Capture the cell that displays the provided text and extract its (x, y) central coordinate. 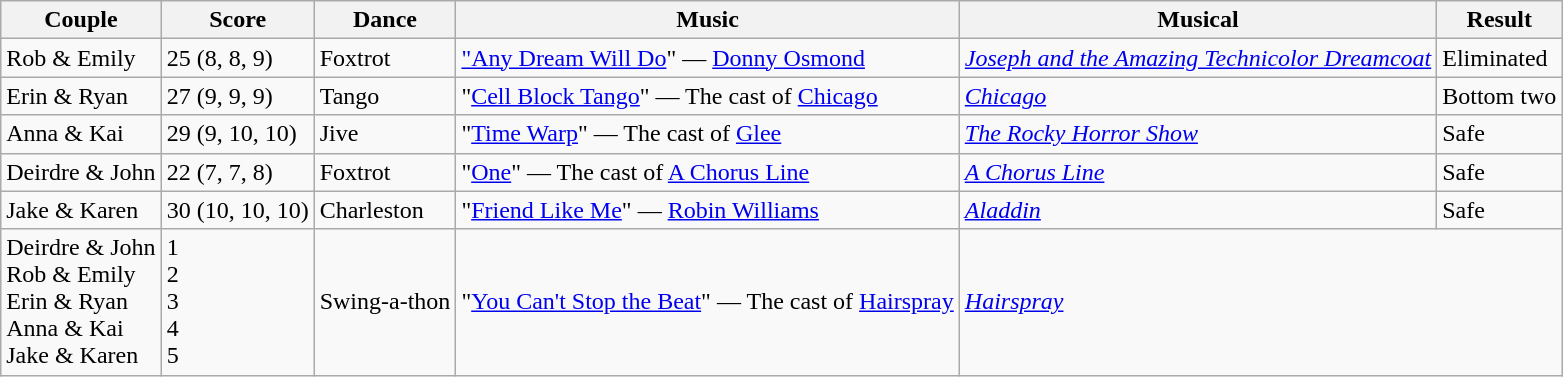
29 (9, 10, 10) (238, 134)
Eliminated (1500, 58)
Jive (385, 134)
Jake & Karen (81, 210)
Score (238, 20)
A Chorus Line (1198, 172)
Charleston (385, 210)
Dance (385, 20)
Hairspray (1260, 302)
Aladdin (1198, 210)
27 (9, 9, 9) (238, 96)
25 (8, 8, 9) (238, 58)
"You Can't Stop the Beat" — The cast of Hairspray (708, 302)
"Cell Block Tango" — The cast of Chicago (708, 96)
12345 (238, 302)
Joseph and the Amazing Technicolor Dreamcoat (1198, 58)
"Time Warp" — The cast of Glee (708, 134)
30 (10, 10, 10) (238, 210)
Deirdre & JohnRob & EmilyErin & RyanAnna & KaiJake & Karen (81, 302)
Couple (81, 20)
Bottom two (1500, 96)
Musical (1198, 20)
Deirdre & John (81, 172)
22 (7, 7, 8) (238, 172)
Anna & Kai (81, 134)
Rob & Emily (81, 58)
Result (1500, 20)
"One" — The cast of A Chorus Line (708, 172)
"Friend Like Me" — Robin Williams (708, 210)
"Any Dream Will Do" — Donny Osmond (708, 58)
Chicago (1198, 96)
Swing-a-thon (385, 302)
The Rocky Horror Show (1198, 134)
Tango (385, 96)
Music (708, 20)
Erin & Ryan (81, 96)
